Search for the cell housing the specified text and yield its (x, y) center coordinate. 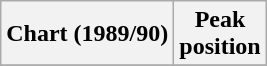
Peak position (220, 34)
Chart (1989/90) (88, 34)
